Detect which cell encompasses the target text, then output its (X, Y) center coordinate. 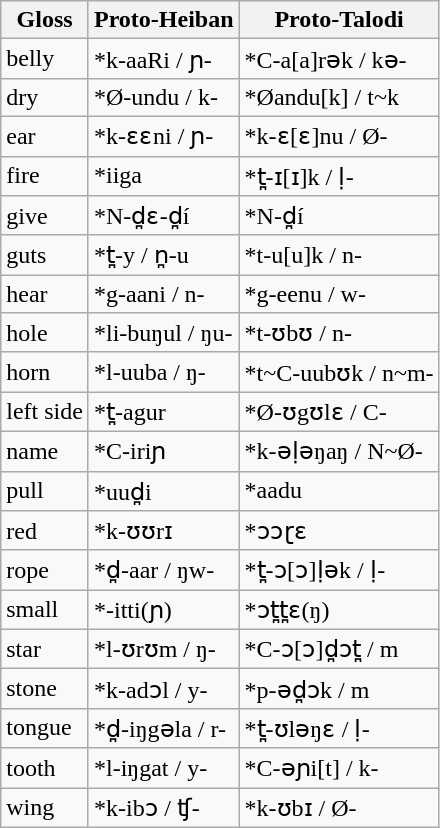
*k-ɛ[ɛ]nu / Ø- (339, 136)
*k-ʊbɪ / Ø- (339, 808)
*-itti(ɲ) (164, 610)
stone (45, 689)
*d̪-aar / ŋw- (164, 570)
belly (45, 59)
give (45, 216)
tooth (45, 768)
*t̪-ɔ[ɔ]ḷәk / ḷ- (339, 570)
*k-adɔl / y- (164, 689)
*k-ibɔ / ʧ- (164, 808)
*C-әɲi[t] / k- (339, 768)
*Øandu[k] / t~k (339, 97)
dry (45, 97)
star (45, 649)
*t-ʊbʊ / n- (339, 333)
*C-a[a]rәk / kә- (339, 59)
*C-iriɲ (164, 451)
*p-әd̪ɔk / m (339, 689)
*Ø-ʊgʊlɛ / C- (339, 412)
*g-aani / n- (164, 294)
*uud̪i (164, 491)
*aadu (339, 491)
*t-u[u]k / n- (339, 255)
Gloss (45, 20)
rope (45, 570)
red (45, 531)
small (45, 610)
*li-buŋul / ŋu- (164, 333)
*ɔɔɽɛ (339, 531)
*iiga (164, 176)
tongue (45, 728)
*t̪-y / n̪-u (164, 255)
*N-d̪í (339, 216)
Proto-Heiban (164, 20)
*k-ʊʊrɪ (164, 531)
fire (45, 176)
*l-ʊrʊm / ŋ- (164, 649)
*k-әḷәŋaŋ / N~Ø- (339, 451)
*Ø-undu / k- (164, 97)
*t̪-agur (164, 412)
*l-iŋgat / y- (164, 768)
pull (45, 491)
*C-ɔ[ɔ]d̪ɔt̪ / m (339, 649)
*ɔt̪t̪ɛ(ŋ) (339, 610)
*g-eenu / w- (339, 294)
Proto-Talodi (339, 20)
*N-d̪ɛ-d̪í (164, 216)
ear (45, 136)
hear (45, 294)
left side (45, 412)
*t̪-ʊlәŋɛ / ḷ- (339, 728)
horn (45, 372)
name (45, 451)
guts (45, 255)
*d̪-iŋgәla / r- (164, 728)
*l-uuba / ŋ- (164, 372)
*t~C-uubʊk / n~m- (339, 372)
wing (45, 808)
*k-ɛɛni / ɲ- (164, 136)
hole (45, 333)
*k-aaRi / ɲ- (164, 59)
*t̪-ɪ[ɪ]k / ḷ- (339, 176)
